Detect which cell encompasses the target text, then output its (X, Y) center coordinate. 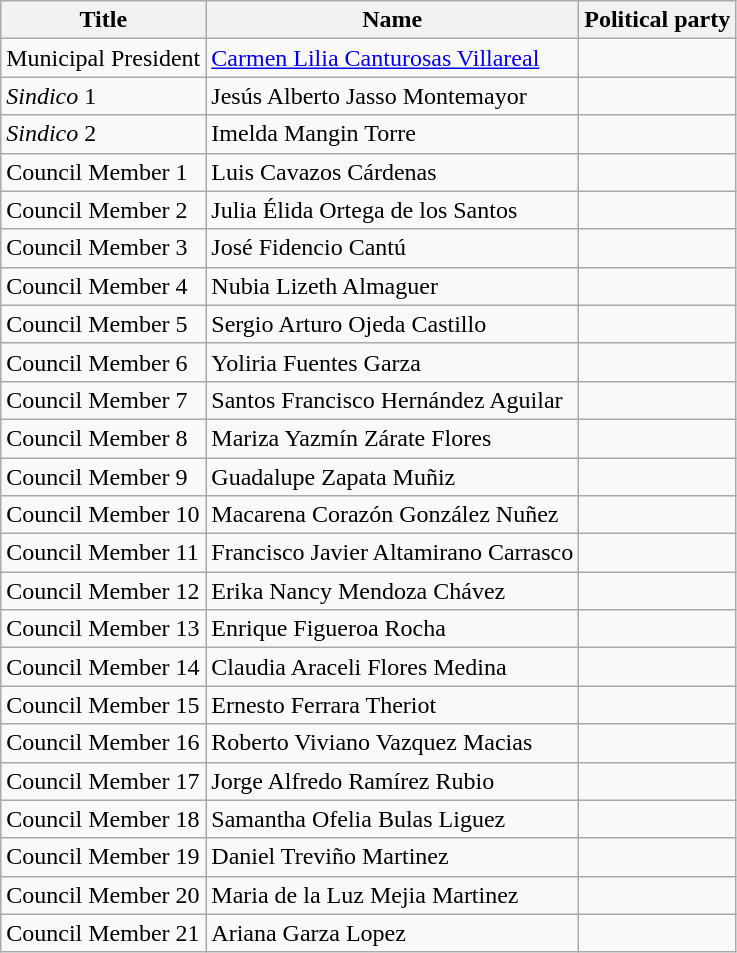
Name (392, 20)
Council Member 21 (104, 933)
Council Member 9 (104, 477)
Council Member 18 (104, 819)
Imelda Mangin Torre (392, 134)
Daniel Treviño Martinez (392, 857)
José Fidencio Cantú (392, 248)
Council Member 17 (104, 781)
Council Member 16 (104, 743)
Nubia Lizeth Almaguer (392, 286)
Macarena Corazón González Nuñez (392, 515)
Council Member 8 (104, 438)
Council Member 6 (104, 362)
Erika Nancy Mendoza Chávez (392, 591)
Roberto Viviano Vazquez Macias (392, 743)
Mariza Yazmín Zárate Flores (392, 438)
Sindico 1 (104, 96)
Council Member 14 (104, 667)
Council Member 12 (104, 591)
Council Member 2 (104, 210)
Council Member 7 (104, 400)
Ernesto Ferrara Theriot (392, 705)
Council Member 3 (104, 248)
Sergio Arturo Ojeda Castillo (392, 324)
Council Member 1 (104, 172)
Enrique Figueroa Rocha (392, 629)
Municipal President (104, 58)
Council Member 15 (104, 705)
Council Member 10 (104, 515)
Sindico 2 (104, 134)
Guadalupe Zapata Muñiz (392, 477)
Santos Francisco Hernández Aguilar (392, 400)
Ariana Garza Lopez (392, 933)
Maria de la Luz Mejia Martinez (392, 895)
Jorge Alfredo Ramírez Rubio (392, 781)
Samantha Ofelia Bulas Liguez (392, 819)
Title (104, 20)
Claudia Araceli Flores Medina (392, 667)
Council Member 20 (104, 895)
Francisco Javier Altamirano Carrasco (392, 553)
Council Member 19 (104, 857)
Julia Élida Ortega de los Santos (392, 210)
Political party (658, 20)
Yoliria Fuentes Garza (392, 362)
Jesús Alberto Jasso Montemayor (392, 96)
Council Member 4 (104, 286)
Council Member 13 (104, 629)
Council Member 11 (104, 553)
Luis Cavazos Cárdenas (392, 172)
Council Member 5 (104, 324)
Carmen Lilia Canturosas Villareal (392, 58)
